For the text-containing cell, return its midpoint in (X, Y) coordinate format. 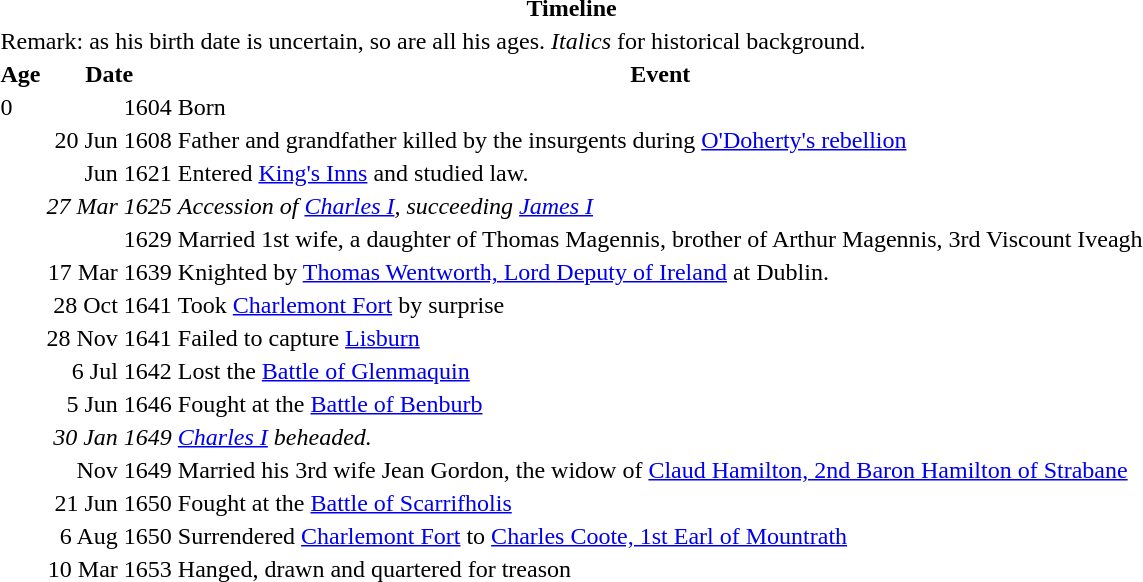
Date (109, 74)
17 Mar 1639 (109, 272)
6 Jul 1642 (109, 371)
Jun 1621 (109, 173)
1604 (109, 107)
5 Jun 1646 (109, 404)
20 Jun 1608 (109, 140)
1629 (109, 239)
28 Nov 1641 (109, 338)
30 Jan 1649 (109, 437)
27 Mar 1625 (109, 206)
21 Jun 1650 (109, 503)
Nov 1649 (109, 470)
28 Oct 1641 (109, 305)
6 Aug 1650 (109, 536)
